Scan for the cell matching the given text and deliver its [x, y] coordinate at center. 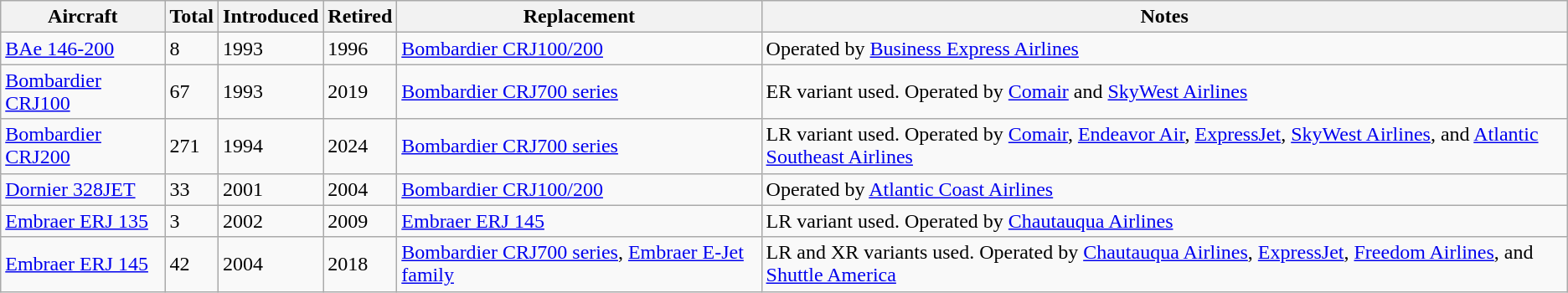
Introduced [271, 17]
2024 [360, 146]
2019 [360, 92]
2009 [360, 221]
ER variant used. Operated by Comair and SkyWest Airlines [1164, 92]
Retired [360, 17]
Notes [1164, 17]
33 [192, 189]
1994 [271, 146]
271 [192, 146]
8 [192, 49]
Aircraft [83, 17]
Bombardier CRJ100 [83, 92]
LR and XR variants used. Operated by Chautauqua Airlines, ExpressJet, Freedom Airlines, and Shuttle America [1164, 265]
Operated by Atlantic Coast Airlines [1164, 189]
LR variant used. Operated by Chautauqua Airlines [1164, 221]
Operated by Business Express Airlines [1164, 49]
LR variant used. Operated by Comair, Endeavor Air, ExpressJet, SkyWest Airlines, and Atlantic Southeast Airlines [1164, 146]
Embraer ERJ 135 [83, 221]
Bombardier CRJ700 series, Embraer E-Jet family [580, 265]
2002 [271, 221]
BAe 146-200 [83, 49]
2018 [360, 265]
Total [192, 17]
3 [192, 221]
Bombardier CRJ200 [83, 146]
67 [192, 92]
Replacement [580, 17]
2001 [271, 189]
42 [192, 265]
Dornier 328JET [83, 189]
1996 [360, 49]
